Pinpoint the cell where the given text exists, returning its [X, Y] midpoint coordinate. 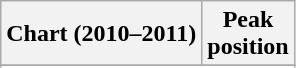
Chart (2010–2011) [102, 34]
Peakposition [248, 34]
